Find where the given text appears and provide that cell's center as (X, Y) coordinate. 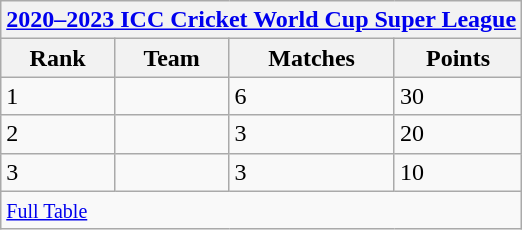
2 (58, 134)
Points (458, 58)
6 (312, 96)
Team (171, 58)
2020–2023 ICC Cricket World Cup Super League (262, 20)
Rank (58, 58)
Full Table (262, 210)
1 (58, 96)
10 (458, 172)
Matches (312, 58)
20 (458, 134)
30 (458, 96)
